Capture the cell that displays the provided text and extract its (x, y) central coordinate. 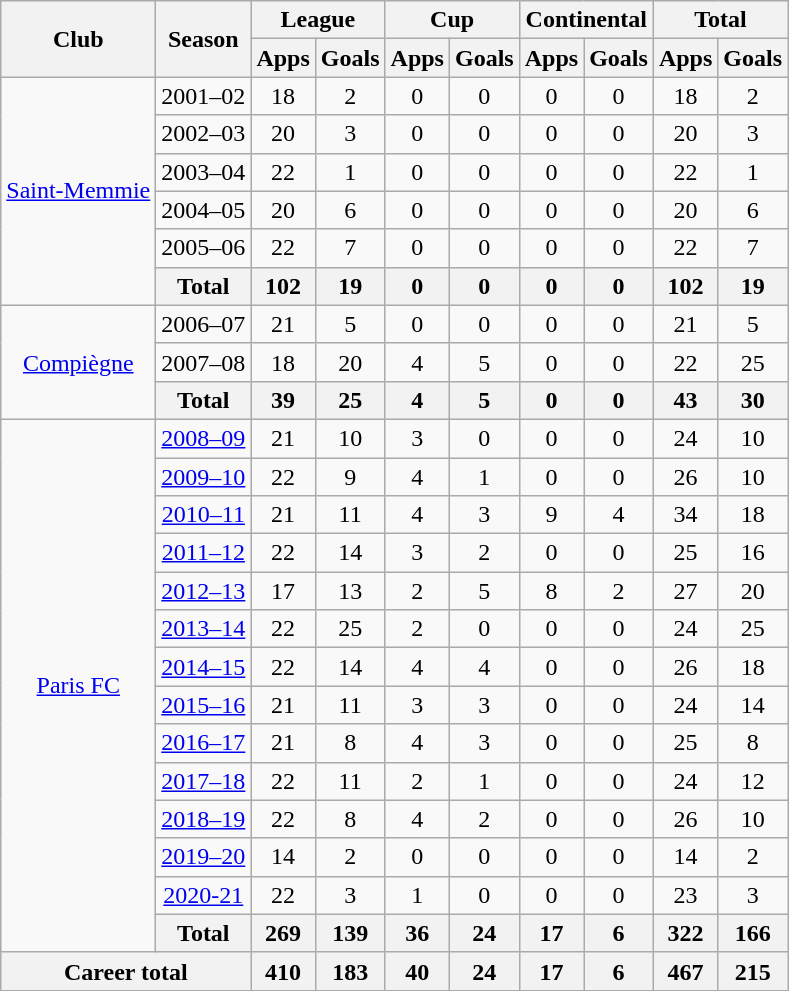
Season (204, 39)
166 (753, 933)
2010–11 (204, 515)
13 (350, 591)
League (318, 20)
2019–20 (204, 857)
2017–18 (204, 781)
12 (753, 781)
30 (753, 400)
2006–07 (204, 324)
Compiègne (78, 362)
Cup (452, 20)
2011–12 (204, 553)
36 (417, 933)
2020-21 (204, 895)
410 (283, 971)
43 (685, 400)
139 (350, 933)
269 (283, 933)
2018–19 (204, 819)
Club (78, 39)
322 (685, 933)
2005–06 (204, 248)
39 (283, 400)
Saint-Memmie (78, 191)
34 (685, 515)
16 (753, 553)
467 (685, 971)
Career total (126, 971)
2013–14 (204, 629)
2014–15 (204, 667)
40 (417, 971)
183 (350, 971)
2004–05 (204, 210)
2012–13 (204, 591)
Continental (586, 20)
23 (685, 895)
2008–09 (204, 438)
2003–04 (204, 172)
Paris FC (78, 686)
27 (685, 591)
2007–08 (204, 362)
215 (753, 971)
2016–17 (204, 743)
2009–10 (204, 477)
2002–03 (204, 134)
2001–02 (204, 96)
2015–16 (204, 705)
